Search for the cell housing the specified text and yield its (X, Y) center coordinate. 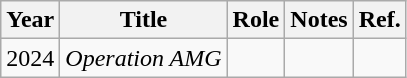
2024 (30, 58)
Ref. (380, 20)
Operation AMG (144, 58)
Notes (319, 20)
Role (256, 20)
Title (144, 20)
Year (30, 20)
